Pinpoint the cell where the given text exists, returning its [X, Y] midpoint coordinate. 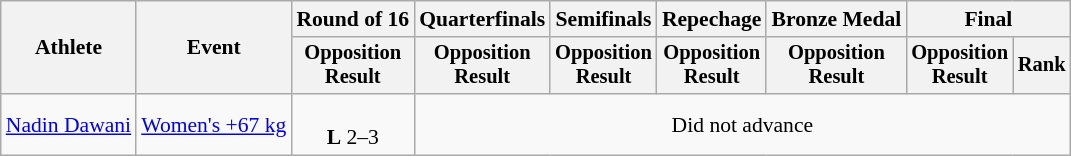
Quarterfinals [482, 19]
Nadin Dawani [68, 124]
Semifinals [604, 19]
Did not advance [742, 124]
Women's +67 kg [214, 124]
Athlete [68, 48]
Event [214, 48]
Bronze Medal [836, 19]
L 2–3 [352, 124]
Round of 16 [352, 19]
Rank [1042, 66]
Repechage [712, 19]
Final [988, 19]
